Return [X, Y] of the center of cell containing provided text 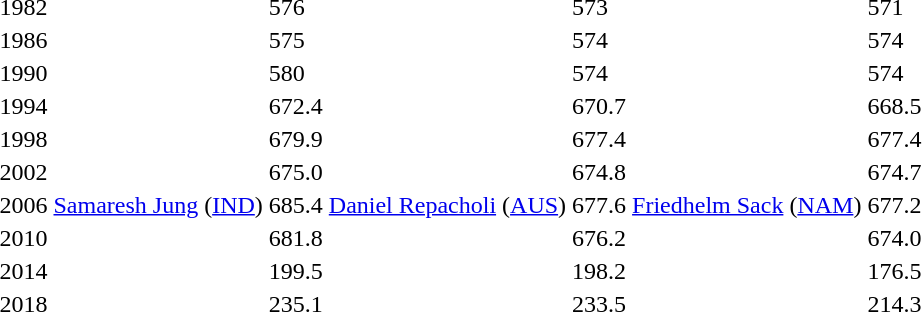
675.0 [296, 172]
681.8 [296, 238]
198.2 [600, 271]
Daniel Repacholi (AUS) [447, 205]
580 [296, 73]
674.8 [600, 172]
677.4 [600, 139]
Friedhelm Sack (NAM) [747, 205]
Samaresh Jung (IND) [158, 205]
677.6 [600, 205]
575 [296, 40]
199.5 [296, 271]
685.4 [296, 205]
676.2 [600, 238]
672.4 [296, 106]
670.7 [600, 106]
679.9 [296, 139]
